Return [X, Y] of the center of cell containing provided text 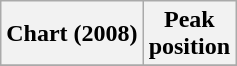
Peakposition [189, 34]
Chart (2008) [72, 34]
